Pinpoint the cell where the given text exists, returning its (X, Y) midpoint coordinate. 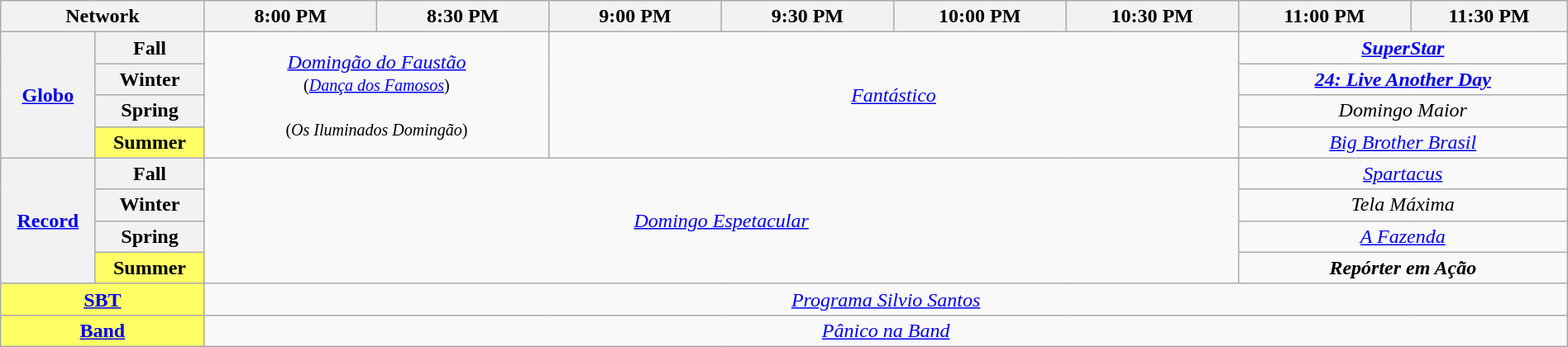
Big Brother Brasil (1403, 142)
A Fazenda (1403, 236)
SuperStar (1403, 48)
11:30 PM (1489, 17)
Network (103, 17)
11:00 PM (1324, 17)
Programa Silvio Santos (886, 299)
9:00 PM (635, 17)
Tela Máxima (1403, 205)
Spartacus (1403, 173)
Domingo Espetacular (721, 221)
Domingo Maior (1403, 111)
Fantástico (894, 95)
10:30 PM (1152, 17)
8:30 PM (462, 17)
Globo (48, 95)
24: Live Another Day (1403, 79)
Band (103, 330)
Repórter em Ação (1403, 268)
Pânico na Band (886, 330)
10:00 PM (980, 17)
SBT (103, 299)
Record (48, 221)
9:30 PM (807, 17)
Domingão do Faustão(Dança dos Famosos)(Os Iluminados Domingão) (377, 95)
8:00 PM (290, 17)
